Provide the [x, y] coordinate of the cell's center where the given text is located.  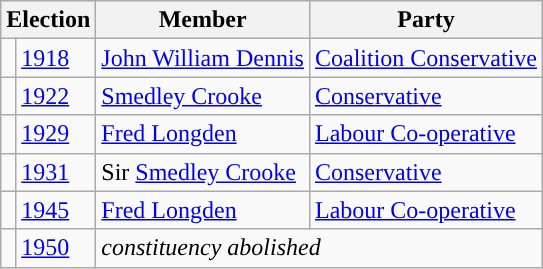
1945 [56, 210]
1929 [56, 134]
Election [48, 20]
1922 [56, 96]
1918 [56, 58]
Coalition Conservative [426, 58]
Sir Smedley Crooke [203, 172]
John William Dennis [203, 58]
Smedley Crooke [203, 96]
Party [426, 20]
1931 [56, 172]
1950 [56, 248]
constituency abolished [320, 248]
Member [203, 20]
